Capture the cell that displays the provided text and extract its [x, y] central coordinate. 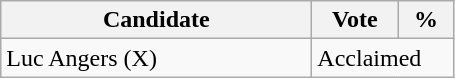
Vote [355, 20]
Acclaimed [383, 58]
% [426, 20]
Luc Angers (X) [156, 58]
Candidate [156, 20]
